Locate the cell with the specified text and output its (X, Y) center coordinate. 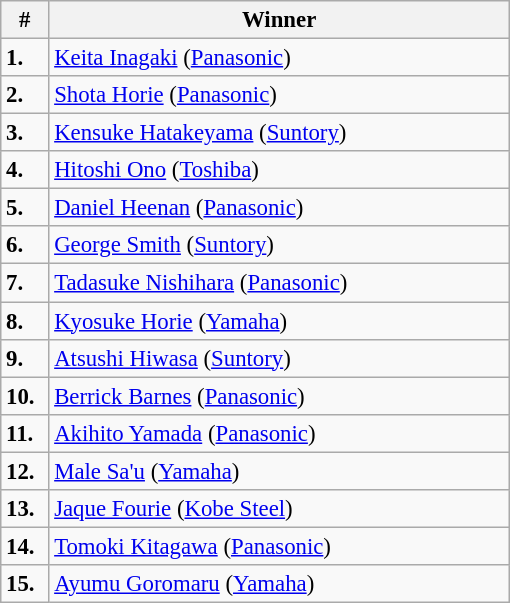
7. (25, 283)
Male Sa'u (Yamaha) (280, 471)
Tomoki Kitagawa (Panasonic) (280, 546)
11. (25, 433)
Daniel Heenan (Panasonic) (280, 208)
6. (25, 245)
Keita Inagaki (Panasonic) (280, 58)
13. (25, 509)
14. (25, 546)
15. (25, 584)
5. (25, 208)
3. (25, 133)
Jaque Fourie (Kobe Steel) (280, 509)
4. (25, 170)
Shota Horie (Panasonic) (280, 95)
Akihito Yamada (Panasonic) (280, 433)
10. (25, 396)
8. (25, 321)
2. (25, 95)
12. (25, 471)
9. (25, 358)
Ayumu Goromaru (Yamaha) (280, 584)
George Smith (Suntory) (280, 245)
Kyosuke Horie (Yamaha) (280, 321)
Kensuke Hatakeyama (Suntory) (280, 133)
Winner (280, 20)
# (25, 20)
Atsushi Hiwasa (Suntory) (280, 358)
Berrick Barnes (Panasonic) (280, 396)
Tadasuke Nishihara (Panasonic) (280, 283)
1. (25, 58)
Hitoshi Ono (Toshiba) (280, 170)
